Determine the [x, y] coordinate at the center of the cell enclosing the given text.  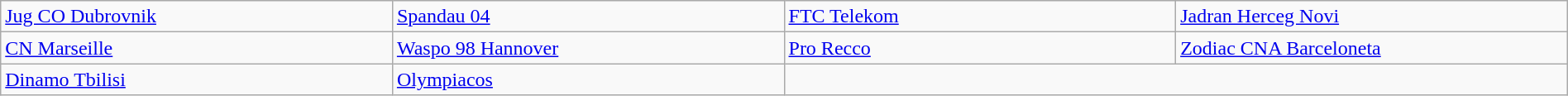
Dinamo Tbilisi [197, 79]
Jadran Herceg Novi [1372, 17]
Pro Recco [980, 48]
Waspo 98 Hannover [588, 48]
Jug CO Dubrovnik [197, 17]
Zodiac CNA Barceloneta [1372, 48]
CN Marseille [197, 48]
Spandau 04 [588, 17]
FTC Telekom [980, 17]
Olympiacos [588, 79]
